Scan for the cell matching the given text and deliver its (x, y) coordinate at center. 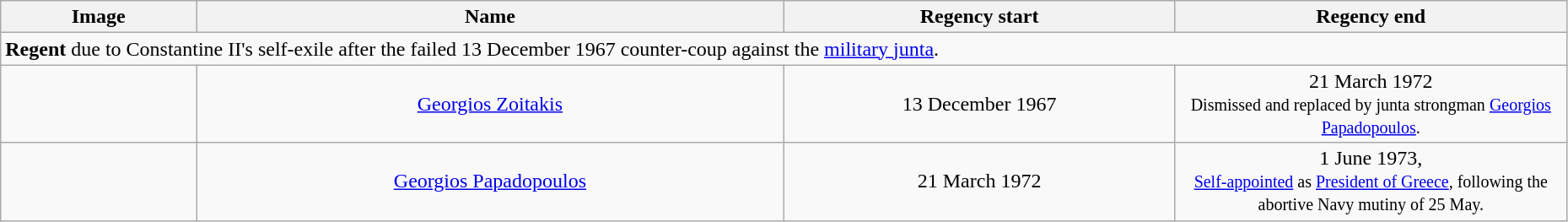
Georgios Papadopoulos (490, 181)
Regency end (1371, 17)
21 March 1972Dismissed and replaced by junta strongman Georgios Papadopoulos. (1371, 104)
Georgios Zoitakis (490, 104)
1 June 1973,Self-appointed as President of Greece, following the abortive Navy mutiny of 25 May. (1371, 181)
Regency start (979, 17)
Image (99, 17)
Regent due to Constantine II's self-exile after the failed 13 December 1967 counter-coup against the military junta. (784, 49)
13 December 1967 (979, 104)
Name (490, 17)
21 March 1972 (979, 181)
